Locate the cell with the specified text and output its (X, Y) center coordinate. 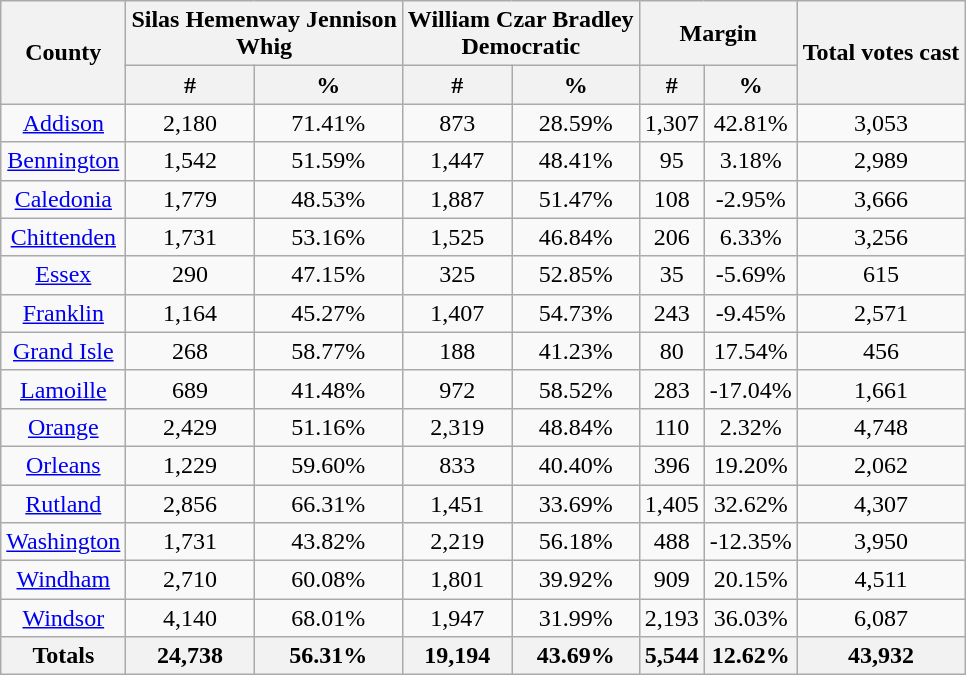
4,511 (881, 580)
1,542 (190, 161)
Windsor (64, 618)
5,544 (672, 656)
6.33% (750, 237)
-12.35% (750, 542)
48.53% (328, 199)
1,451 (457, 503)
28.59% (576, 123)
972 (457, 389)
Chittenden (64, 237)
51.59% (328, 161)
54.73% (576, 313)
1,661 (881, 389)
3.18% (750, 161)
20.15% (750, 580)
35 (672, 275)
12.62% (750, 656)
County (64, 52)
43.69% (576, 656)
4,307 (881, 503)
1,525 (457, 237)
24,738 (190, 656)
488 (672, 542)
108 (672, 199)
58.52% (576, 389)
2.32% (750, 427)
47.15% (328, 275)
396 (672, 465)
Caledonia (64, 199)
873 (457, 123)
283 (672, 389)
68.01% (328, 618)
Washington (64, 542)
2,429 (190, 427)
Lamoille (64, 389)
56.31% (328, 656)
Margin (718, 34)
46.84% (576, 237)
Orange (64, 427)
Orleans (64, 465)
Addison (64, 123)
17.54% (750, 351)
110 (672, 427)
2,989 (881, 161)
41.48% (328, 389)
19,194 (457, 656)
Total votes cast (881, 52)
Essex (64, 275)
51.47% (576, 199)
4,748 (881, 427)
58.77% (328, 351)
2,062 (881, 465)
615 (881, 275)
Bennington (64, 161)
41.23% (576, 351)
6,087 (881, 618)
39.92% (576, 580)
2,319 (457, 427)
2,856 (190, 503)
1,307 (672, 123)
1,779 (190, 199)
243 (672, 313)
48.41% (576, 161)
Windham (64, 580)
833 (457, 465)
56.18% (576, 542)
689 (190, 389)
2,219 (457, 542)
1,405 (672, 503)
290 (190, 275)
-9.45% (750, 313)
3,053 (881, 123)
-5.69% (750, 275)
1,947 (457, 618)
19.20% (750, 465)
Rutland (64, 503)
188 (457, 351)
Franklin (64, 313)
60.08% (328, 580)
3,950 (881, 542)
-2.95% (750, 199)
1,229 (190, 465)
456 (881, 351)
Totals (64, 656)
43.82% (328, 542)
95 (672, 161)
31.99% (576, 618)
45.27% (328, 313)
268 (190, 351)
40.40% (576, 465)
66.31% (328, 503)
36.03% (750, 618)
-17.04% (750, 389)
206 (672, 237)
325 (457, 275)
2,571 (881, 313)
53.16% (328, 237)
2,193 (672, 618)
1,887 (457, 199)
William Czar BradleyDemocratic (520, 34)
2,710 (190, 580)
1,164 (190, 313)
52.85% (576, 275)
42.81% (750, 123)
3,666 (881, 199)
71.41% (328, 123)
2,180 (190, 123)
48.84% (576, 427)
51.16% (328, 427)
43,932 (881, 656)
33.69% (576, 503)
3,256 (881, 237)
80 (672, 351)
1,407 (457, 313)
32.62% (750, 503)
1,447 (457, 161)
Silas Hemenway JennisonWhig (264, 34)
59.60% (328, 465)
1,801 (457, 580)
909 (672, 580)
Grand Isle (64, 351)
4,140 (190, 618)
